For the text-containing cell, return its midpoint in [X, Y] coordinate format. 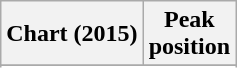
Chart (2015) [72, 34]
Peakposition [189, 34]
